Search for the cell housing the specified text and yield its [x, y] center coordinate. 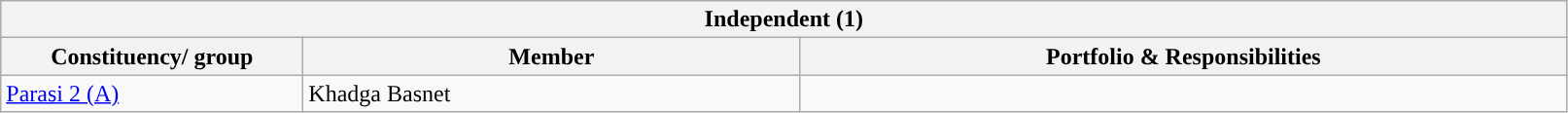
Independent (1) [784, 19]
Constituency/ group [152, 56]
Khadga Basnet [552, 94]
Member [552, 56]
Portfolio & Responsibilities [1184, 56]
Parasi 2 (A) [152, 94]
